Return the [X, Y] coordinate for the center point of the cell that contains the specified text.  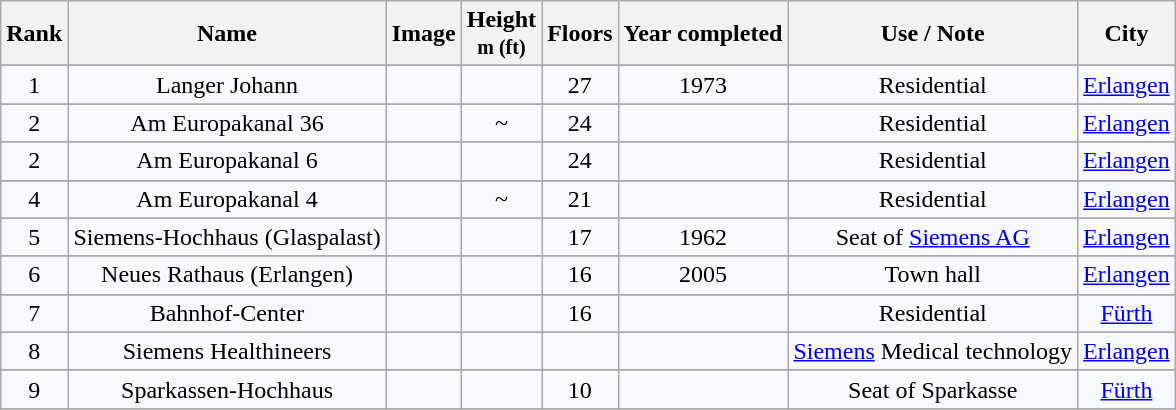
Heightm (ft) [501, 34]
Name [227, 34]
5 [34, 237]
1 [34, 85]
Year completed [703, 34]
Seat of Siemens AG [933, 237]
Use / Note [933, 34]
10 [580, 389]
Am Europakanal 36 [227, 123]
8 [34, 351]
7 [34, 313]
9 [34, 389]
Langer Johann [227, 85]
1973 [703, 85]
27 [580, 85]
2005 [703, 275]
Rank [34, 34]
21 [580, 199]
Seat of Sparkasse [933, 389]
Image [424, 34]
Town hall [933, 275]
City [1127, 34]
Am Europakanal 6 [227, 161]
Siemens Medical technology [933, 351]
Floors [580, 34]
Siemens Healthineers [227, 351]
4 [34, 199]
Bahnhof-Center [227, 313]
1962 [703, 237]
Am Europakanal 4 [227, 199]
Sparkassen-Hochhaus [227, 389]
Siemens-Hochhaus (Glaspalast) [227, 237]
17 [580, 237]
6 [34, 275]
Neues Rathaus (Erlangen) [227, 275]
